Return the (x, y) coordinate for the center point of the cell that contains the specified text.  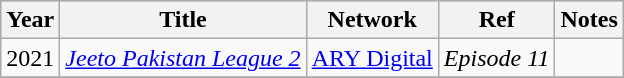
Jeeto Pakistan League 2 (183, 58)
Title (183, 20)
Notes (589, 20)
ARY Digital (372, 58)
Year (30, 20)
Episode 11 (496, 58)
Ref (496, 20)
Network (372, 20)
2021 (30, 58)
